Extract the [X, Y] coordinate from the center of the cell holding the provided text.  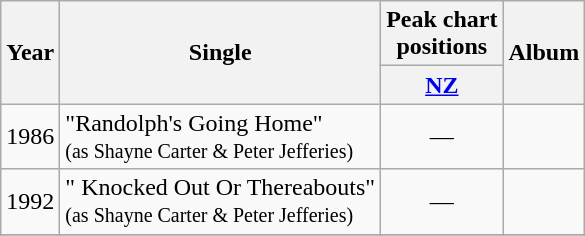
" Knocked Out Or Thereabouts"(as Shayne Carter & Peter Jefferies) [220, 202]
Peak chartpositions [442, 34]
Album [544, 52]
1992 [30, 202]
Single [220, 52]
Year [30, 52]
1986 [30, 136]
"Randolph's Going Home"(as Shayne Carter & Peter Jefferies) [220, 136]
NZ [442, 85]
